Capture the cell that displays the provided text and extract its (x, y) central coordinate. 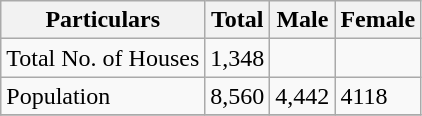
4118 (378, 96)
Population (103, 96)
Female (378, 20)
4,442 (302, 96)
Total (238, 20)
1,348 (238, 58)
Total No. of Houses (103, 58)
8,560 (238, 96)
Particulars (103, 20)
Male (302, 20)
